Return [X, Y] of the center of cell containing provided text 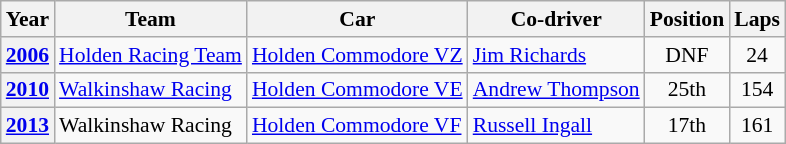
2006 [28, 55]
Laps [757, 19]
Holden Racing Team [150, 55]
Team [150, 19]
161 [757, 126]
Position [687, 19]
Holden Commodore VF [358, 126]
Car [358, 19]
Andrew Thompson [556, 90]
24 [757, 55]
DNF [687, 55]
25th [687, 90]
2013 [28, 126]
Jim Richards [556, 55]
Co-driver [556, 19]
Year [28, 19]
2010 [28, 90]
154 [757, 90]
Holden Commodore VE [358, 90]
Russell Ingall [556, 126]
17th [687, 126]
Holden Commodore VZ [358, 55]
